Pinpoint the cell where the given text exists, returning its (x, y) midpoint coordinate. 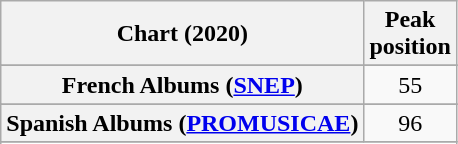
French Albums (SNEP) (182, 85)
Peakposition (410, 34)
Chart (2020) (182, 34)
55 (410, 85)
96 (410, 123)
Spanish Albums (PROMUSICAE) (182, 123)
